Return the (x, y) coordinate for the center point of the cell that contains the specified text.  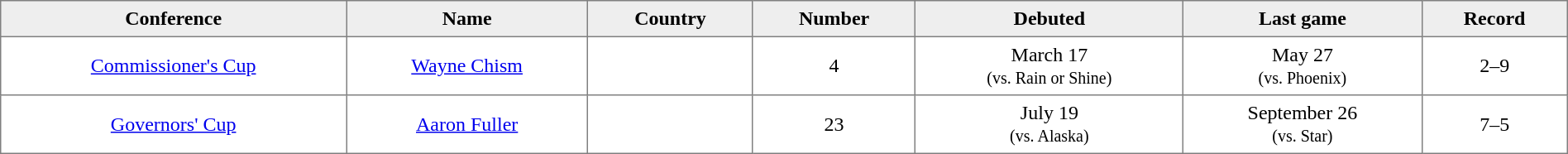
4 (834, 65)
23 (834, 124)
Name (467, 19)
Aaron Fuller (467, 124)
Last game (1303, 19)
Record (1494, 19)
Number (834, 19)
Governors' Cup (174, 124)
July 19(vs. Alaska) (1049, 124)
2–9 (1494, 65)
Conference (174, 19)
May 27(vs. Phoenix) (1303, 65)
Debuted (1049, 19)
Country (670, 19)
7–5 (1494, 124)
September 26(vs. Star) (1303, 124)
Commissioner's Cup (174, 65)
Wayne Chism (467, 65)
March 17(vs. Rain or Shine) (1049, 65)
